Provide the (X, Y) coordinate of the cell's center where the given text is located.  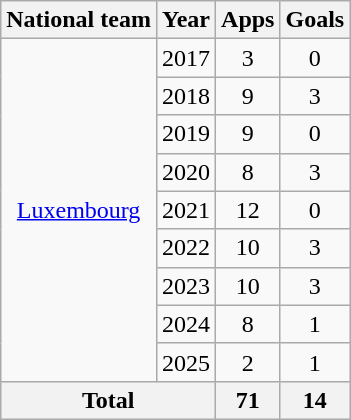
2023 (186, 286)
2017 (186, 58)
National team (79, 20)
14 (315, 400)
2020 (186, 172)
Year (186, 20)
2018 (186, 96)
2021 (186, 210)
Goals (315, 20)
2025 (186, 362)
Luxembourg (79, 210)
2019 (186, 134)
Apps (248, 20)
71 (248, 400)
12 (248, 210)
2 (248, 362)
2024 (186, 324)
2022 (186, 248)
Total (108, 400)
